Find where the given text appears and provide that cell's center as [X, Y] coordinate. 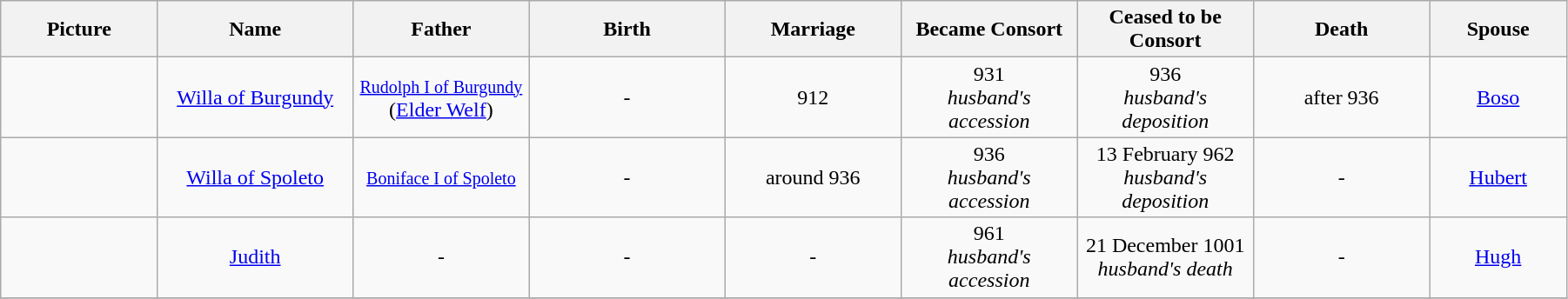
Willa of Spoleto [256, 177]
after 936 [1341, 97]
21 December 1001husband's death [1165, 257]
Hugh [1498, 257]
Spouse [1498, 30]
Ceased to be Consort [1165, 30]
Boso [1498, 97]
Hubert [1498, 177]
Birth [627, 30]
936husband's deposition [1165, 97]
Name [256, 30]
961husband's accession [989, 257]
Rudolph I of Burgundy(Elder Welf) [441, 97]
Death [1341, 30]
Judith [256, 257]
912 [813, 97]
931husband's accession [989, 97]
Marriage [813, 30]
Willa of Burgundy [256, 97]
Picture [79, 30]
Boniface I of Spoleto [441, 177]
Became Consort [989, 30]
13 February 962husband's deposition [1165, 177]
around 936 [813, 177]
Father [441, 30]
936husband's accession [989, 177]
